From the cell containing the given text, extract its center point as (x, y) coordinate. 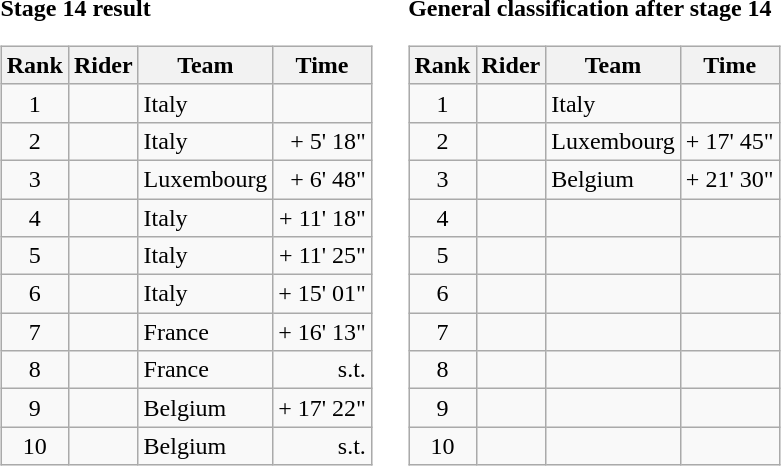
+ 15' 01" (322, 294)
+ 17' 22" (322, 408)
+ 11' 18" (322, 217)
+ 5' 18" (322, 141)
+ 6' 48" (322, 179)
+ 16' 13" (322, 332)
+ 11' 25" (322, 256)
+ 21' 30" (730, 179)
+ 17' 45" (730, 141)
